Identify which cell holds the provided text, then report its (X, Y) central coordinate. 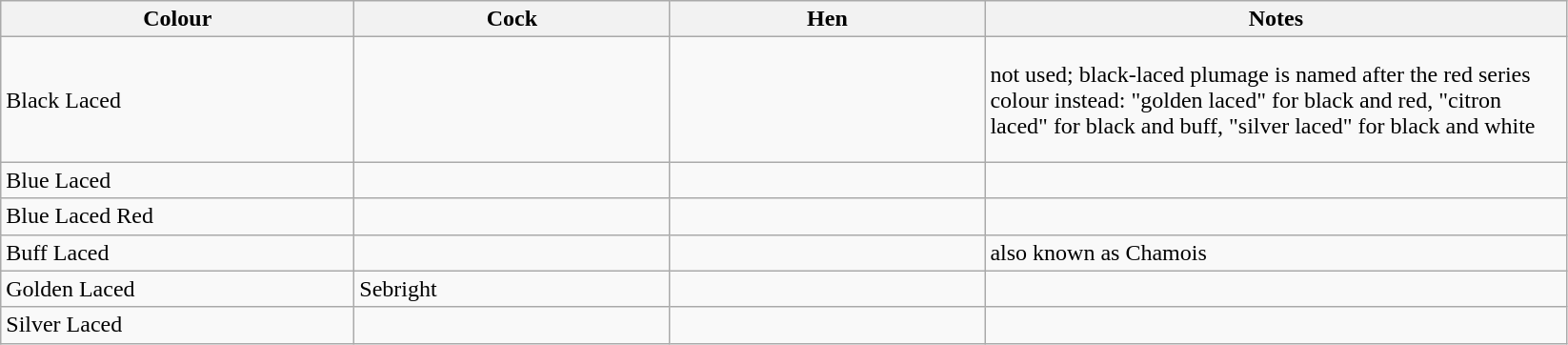
also known as Chamois (1277, 253)
Black Laced (177, 99)
Sebright (513, 289)
Buff Laced (177, 253)
Blue Laced (177, 180)
Notes (1277, 19)
Hen (827, 19)
Golden Laced (177, 289)
Colour (177, 19)
Blue Laced Red (177, 216)
Silver Laced (177, 325)
Cock (513, 19)
